Extract the (x, y) coordinate from the center of the cell holding the provided text.  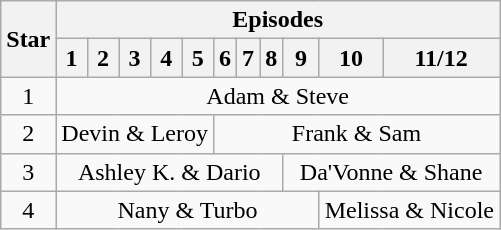
Episodes (278, 20)
8 (272, 58)
11/12 (442, 58)
7 (248, 58)
10 (351, 58)
6 (224, 58)
Ashley K. & Dario (170, 172)
Adam & Steve (278, 96)
Star (28, 39)
Frank & Sam (356, 134)
Nany & Turbo (188, 210)
Devin & Leroy (135, 134)
5 (198, 58)
9 (301, 58)
Da'Vonne & Shane (392, 172)
Melissa & Nicole (409, 210)
